Locate the cell with the specified text and output its [X, Y] center coordinate. 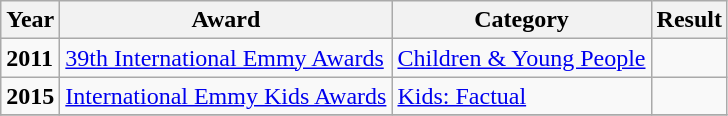
39th International Emmy Awards [226, 58]
Year [30, 20]
Result [689, 20]
Award [226, 20]
2011 [30, 58]
Category [522, 20]
Children & Young People [522, 58]
2015 [30, 96]
International Emmy Kids Awards [226, 96]
Kids: Factual [522, 96]
